Return the [x, y] coordinate for the center point of the cell that contains the specified text.  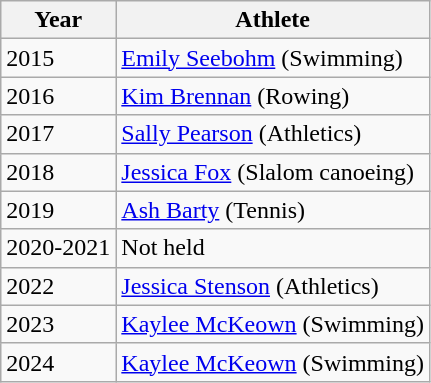
Athlete [273, 20]
Ash Barty (Tennis) [273, 210]
2019 [58, 210]
2015 [58, 58]
Kim Brennan (Rowing) [273, 96]
2018 [58, 172]
Not held [273, 248]
Jessica Stenson (Athletics) [273, 286]
2024 [58, 362]
2020-2021 [58, 248]
Emily Seebohm (Swimming) [273, 58]
Jessica Fox (Slalom canoeing) [273, 172]
Year [58, 20]
Sally Pearson (Athletics) [273, 134]
2023 [58, 324]
2017 [58, 134]
2016 [58, 96]
2022 [58, 286]
